Scan for the cell matching the given text and deliver its [X, Y] coordinate at center. 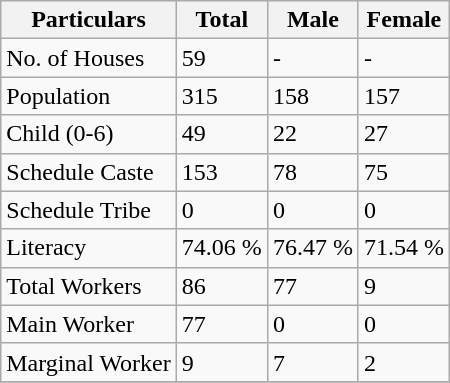
2 [404, 362]
75 [404, 172]
76.47 % [312, 248]
Child (0-6) [89, 134]
74.06 % [222, 248]
Schedule Caste [89, 172]
Female [404, 20]
Main Worker [89, 324]
158 [312, 96]
No. of Houses [89, 58]
Literacy [89, 248]
Schedule Tribe [89, 210]
Total [222, 20]
78 [312, 172]
49 [222, 134]
315 [222, 96]
7 [312, 362]
22 [312, 134]
Population [89, 96]
Total Workers [89, 286]
Particulars [89, 20]
153 [222, 172]
59 [222, 58]
86 [222, 286]
157 [404, 96]
Marginal Worker [89, 362]
71.54 % [404, 248]
27 [404, 134]
Male [312, 20]
